Provide the [x, y] coordinate of the cell's center where the given text is located.  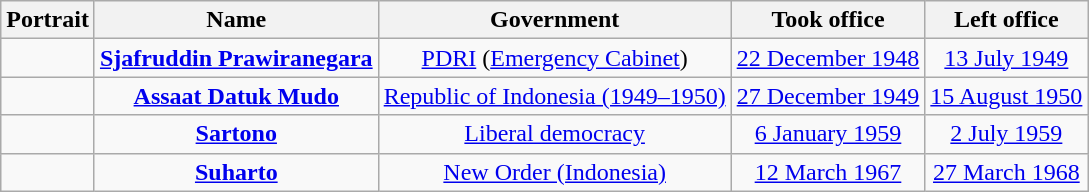
Liberal democracy [554, 134]
27 December 1949 [828, 96]
2 July 1959 [1006, 134]
Took office [828, 20]
New Order (Indonesia) [554, 172]
Portrait [48, 20]
Republic of Indonesia (1949–1950) [554, 96]
22 December 1948 [828, 58]
Sartono [236, 134]
Name [236, 20]
13 July 1949 [1006, 58]
Left office [1006, 20]
27 March 1968 [1006, 172]
6 January 1959 [828, 134]
PDRI (Emergency Cabinet) [554, 58]
Suharto [236, 172]
12 March 1967 [828, 172]
Sjafruddin Prawiranegara [236, 58]
Government [554, 20]
15 August 1950 [1006, 96]
Assaat Datuk Mudo [236, 96]
